Return the (x, y) coordinate for the center point of the cell that contains the specified text.  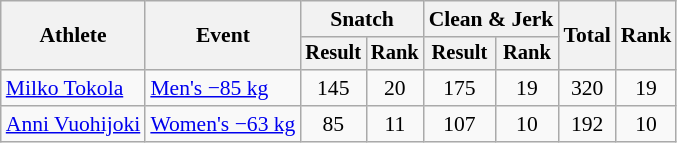
Clean & Jerk (492, 19)
320 (586, 88)
Anni Vuohijoki (74, 124)
175 (460, 88)
Snatch (362, 19)
85 (333, 124)
Event (222, 36)
192 (586, 124)
20 (395, 88)
Men's −85 kg (222, 88)
Milko Tokola (74, 88)
Women's −63 kg (222, 124)
Athlete (74, 36)
11 (395, 124)
145 (333, 88)
107 (460, 124)
Total (586, 36)
